Locate the cell with the specified text and output its [X, Y] center coordinate. 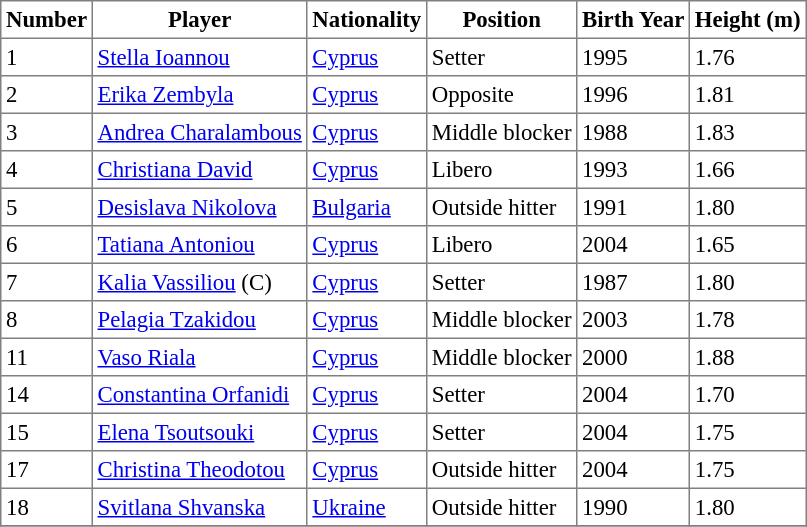
Nationality [366, 20]
11 [47, 357]
6 [47, 245]
1990 [634, 507]
Birth Year [634, 20]
Christiana David [200, 170]
2003 [634, 320]
Andrea Charalambous [200, 132]
Erika Zembyla [200, 95]
1.81 [748, 95]
1993 [634, 170]
Ukraine [366, 507]
14 [47, 395]
Elena Tsoutsouki [200, 432]
1996 [634, 95]
3 [47, 132]
15 [47, 432]
1.88 [748, 357]
1987 [634, 282]
1995 [634, 57]
Kalia Vassiliou (C) [200, 282]
1991 [634, 207]
Number [47, 20]
Vaso Riala [200, 357]
Position [501, 20]
4 [47, 170]
2000 [634, 357]
17 [47, 470]
2 [47, 95]
Desislava Nikolova [200, 207]
8 [47, 320]
Player [200, 20]
18 [47, 507]
Christina Theodotou [200, 470]
1.70 [748, 395]
Constantina Orfanidi [200, 395]
7 [47, 282]
Height (m) [748, 20]
Bulgaria [366, 207]
Opposite [501, 95]
1.65 [748, 245]
Tatiana Antoniou [200, 245]
1.78 [748, 320]
Stella Ioannou [200, 57]
1 [47, 57]
Svitlana Shvanska [200, 507]
Pelagia Tzakidou [200, 320]
1.66 [748, 170]
1988 [634, 132]
1.83 [748, 132]
5 [47, 207]
1.76 [748, 57]
